Pinpoint the cell where the given text exists, returning its (x, y) midpoint coordinate. 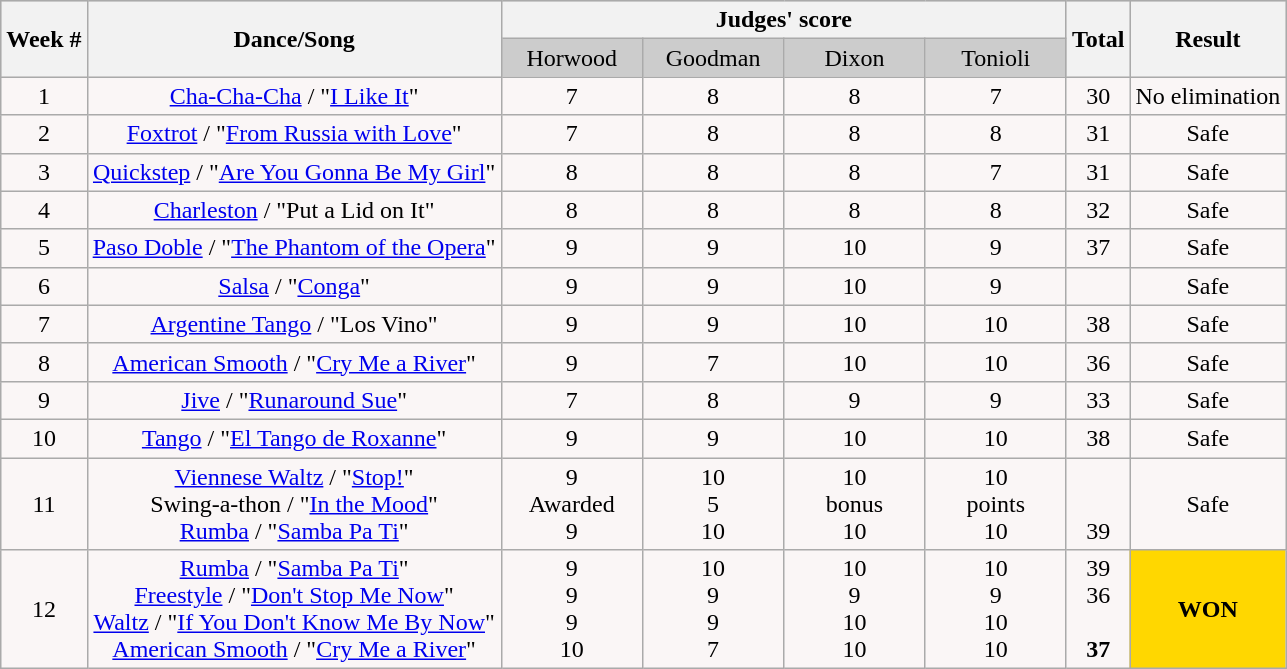
Goodman (712, 58)
37 (1098, 248)
4 (44, 210)
WON (1208, 610)
Rumba / "Samba Pa Ti" Freestyle / "Don't Stop Me Now" Waltz / "If You Don't Know Me By Now" American Smooth / "Cry Me a River" (294, 610)
Charleston / "Put a Lid on It" (294, 210)
Viennese Waltz / "Stop!" Swing-a-thon / "In the Mood" Rumba / "Samba Pa Ti" (294, 504)
Cha-Cha-Cha / "I Like It" (294, 96)
11 (44, 504)
Result (1208, 39)
Horwood (572, 58)
Total (1098, 39)
6 (44, 286)
10510 (712, 504)
Foxtrot / "From Russia with Love" (294, 134)
33 (1098, 400)
Paso Doble / "The Phantom of the Opera" (294, 248)
30 (1098, 96)
1 (44, 96)
3 (44, 172)
2 (44, 134)
Dance/Song (294, 39)
Jive / "Runaround Sue" (294, 400)
9Awarded9 (572, 504)
10points10 (996, 504)
Week # (44, 39)
12 (44, 610)
99910 (572, 610)
10997 (712, 610)
39 (1098, 504)
36 (1098, 362)
Tonioli (996, 58)
393637 (1098, 610)
10bonus10 (854, 504)
32 (1098, 210)
No elimination (1208, 96)
American Smooth / "Cry Me a River" (294, 362)
Quickstep / "Are You Gonna Be My Girl" (294, 172)
5 (44, 248)
Argentine Tango / "Los Vino" (294, 324)
Tango / "El Tango de Roxanne" (294, 438)
Dixon (854, 58)
Judges' score (784, 20)
Salsa / "Conga" (294, 286)
